Capture the cell that displays the provided text and extract its (X, Y) central coordinate. 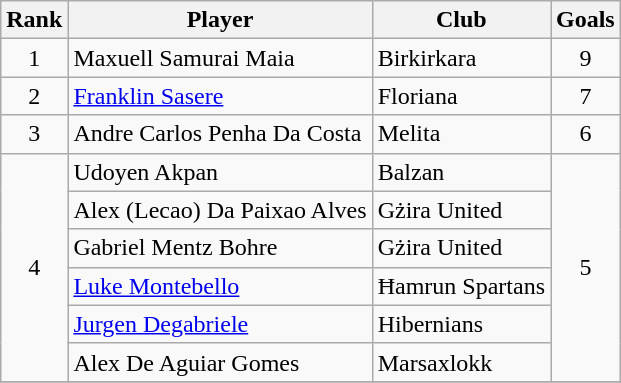
Player (220, 20)
Franklin Sasere (220, 96)
Balzan (461, 172)
Club (461, 20)
Alex (Lecao) Da Paixao Alves (220, 210)
Maxuell Samurai Maia (220, 58)
5 (585, 267)
Luke Montebello (220, 286)
6 (585, 134)
Goals (585, 20)
Floriana (461, 96)
Marsaxlokk (461, 362)
Ħamrun Spartans (461, 286)
2 (34, 96)
Udoyen Akpan (220, 172)
Gabriel Mentz Bohre (220, 248)
9 (585, 58)
Melita (461, 134)
3 (34, 134)
Andre Carlos Penha Da Costa (220, 134)
4 (34, 267)
Birkirkara (461, 58)
Jurgen Degabriele (220, 324)
Alex De Aguiar Gomes (220, 362)
Rank (34, 20)
Hibernians (461, 324)
7 (585, 96)
1 (34, 58)
